From the cell containing the given text, extract its center point as [x, y] coordinate. 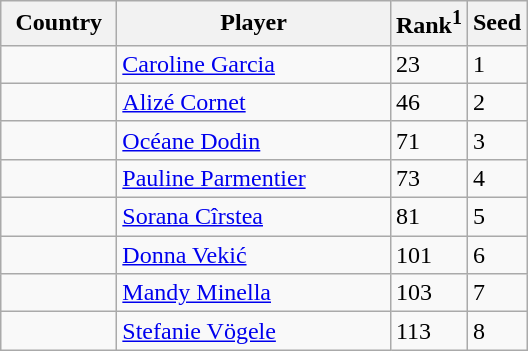
103 [428, 293]
101 [428, 255]
23 [428, 64]
Pauline Parmentier [254, 178]
Player [254, 24]
81 [428, 217]
7 [496, 293]
46 [428, 102]
6 [496, 255]
2 [496, 102]
Country [59, 24]
8 [496, 331]
Stefanie Vögele [254, 331]
71 [428, 140]
3 [496, 140]
Océane Dodin [254, 140]
Rank1 [428, 24]
113 [428, 331]
Mandy Minella [254, 293]
73 [428, 178]
Sorana Cîrstea [254, 217]
Seed [496, 24]
Caroline Garcia [254, 64]
1 [496, 64]
Alizé Cornet [254, 102]
4 [496, 178]
5 [496, 217]
Donna Vekić [254, 255]
